From the cell containing the given text, extract its center point as (X, Y) coordinate. 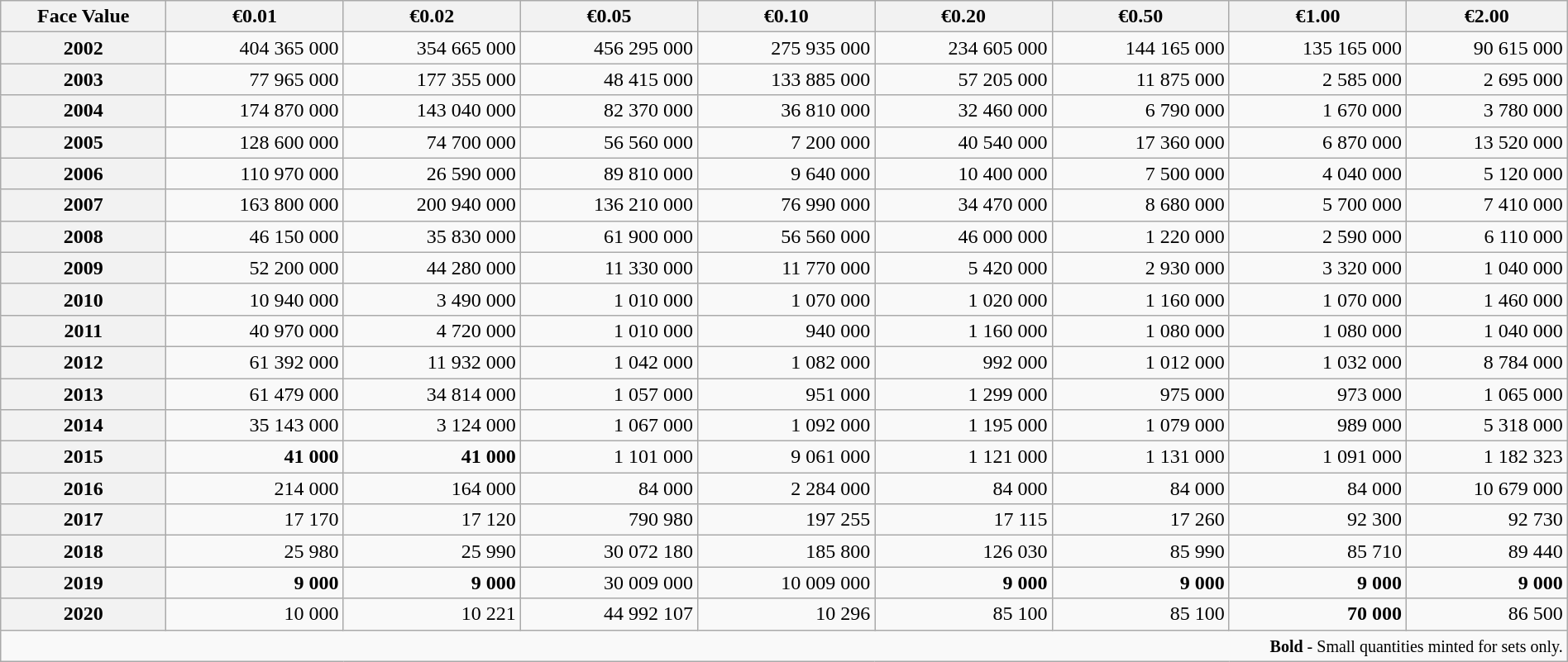
1 057 000 (609, 394)
164 000 (432, 488)
1 020 000 (963, 299)
85 710 (1317, 551)
10 009 000 (786, 583)
9 640 000 (786, 174)
30 009 000 (609, 583)
275 935 000 (786, 48)
456 295 000 (609, 48)
10 000 (255, 614)
85 990 (1140, 551)
975 000 (1140, 394)
7 410 000 (1487, 205)
128 600 000 (255, 142)
52 200 000 (255, 268)
10 940 000 (255, 299)
8 680 000 (1140, 205)
234 605 000 (963, 48)
2018 (84, 551)
61 900 000 (609, 236)
40 970 000 (255, 331)
790 980 (609, 520)
1 042 000 (609, 362)
992 000 (963, 362)
82 370 000 (609, 111)
1 460 000 (1487, 299)
11 932 000 (432, 362)
1 091 000 (1317, 457)
Bold - Small quantities minted for sets only. (784, 645)
1 082 000 (786, 362)
989 000 (1317, 426)
€1.00 (1317, 17)
2009 (84, 268)
10 221 (432, 614)
1 067 000 (609, 426)
86 500 (1487, 614)
36 810 000 (786, 111)
185 800 (786, 551)
€0.20 (963, 17)
76 990 000 (786, 205)
1 220 000 (1140, 236)
2008 (84, 236)
€2.00 (1487, 17)
2 585 000 (1317, 79)
2 695 000 (1487, 79)
35 143 000 (255, 426)
11 770 000 (786, 268)
2019 (84, 583)
€0.50 (1140, 17)
26 590 000 (432, 174)
€0.10 (786, 17)
2020 (84, 614)
17 115 (963, 520)
17 170 (255, 520)
110 970 000 (255, 174)
€0.01 (255, 17)
17 260 (1140, 520)
2005 (84, 142)
89 810 000 (609, 174)
214 000 (255, 488)
3 490 000 (432, 299)
1 065 000 (1487, 394)
10 679 000 (1487, 488)
143 040 000 (432, 111)
135 165 000 (1317, 48)
3 780 000 (1487, 111)
92 730 (1487, 520)
1 092 000 (786, 426)
€0.05 (609, 17)
10 296 (786, 614)
973 000 (1317, 394)
6 870 000 (1317, 142)
46 000 000 (963, 236)
9 061 000 (786, 457)
70 000 (1317, 614)
4 720 000 (432, 331)
25 980 (255, 551)
90 615 000 (1487, 48)
2 284 000 (786, 488)
1 182 323 (1487, 457)
48 415 000 (609, 79)
144 165 000 (1140, 48)
10 400 000 (963, 174)
5 120 000 (1487, 174)
2003 (84, 79)
32 460 000 (963, 111)
46 150 000 (255, 236)
1 012 000 (1140, 362)
13 520 000 (1487, 142)
1 195 000 (963, 426)
133 885 000 (786, 79)
61 392 000 (255, 362)
126 030 (963, 551)
1 670 000 (1317, 111)
57 205 000 (963, 79)
3 124 000 (432, 426)
25 990 (432, 551)
7 500 000 (1140, 174)
2006 (84, 174)
35 830 000 (432, 236)
2015 (84, 457)
1 121 000 (963, 457)
2004 (84, 111)
7 200 000 (786, 142)
34 470 000 (963, 205)
44 280 000 (432, 268)
174 870 000 (255, 111)
11 330 000 (609, 268)
2 590 000 (1317, 236)
4 040 000 (1317, 174)
1 032 000 (1317, 362)
17 360 000 (1140, 142)
6 790 000 (1140, 111)
404 365 000 (255, 48)
1 101 000 (609, 457)
5 420 000 (963, 268)
951 000 (786, 394)
61 479 000 (255, 394)
€0.02 (432, 17)
354 665 000 (432, 48)
6 110 000 (1487, 236)
2013 (84, 394)
2 930 000 (1140, 268)
89 440 (1487, 551)
2011 (84, 331)
40 540 000 (963, 142)
1 131 000 (1140, 457)
92 300 (1317, 520)
17 120 (432, 520)
8 784 000 (1487, 362)
136 210 000 (609, 205)
200 940 000 (432, 205)
34 814 000 (432, 394)
2002 (84, 48)
2010 (84, 299)
163 800 000 (255, 205)
2012 (84, 362)
2016 (84, 488)
197 255 (786, 520)
11 875 000 (1140, 79)
5 318 000 (1487, 426)
1 299 000 (963, 394)
44 992 107 (609, 614)
74 700 000 (432, 142)
1 079 000 (1140, 426)
2014 (84, 426)
177 355 000 (432, 79)
2017 (84, 520)
30 072 180 (609, 551)
Face Value (84, 17)
940 000 (786, 331)
2007 (84, 205)
77 965 000 (255, 79)
5 700 000 (1317, 205)
3 320 000 (1317, 268)
